Determine the [x, y] coordinate at the center of the cell enclosing the given text.  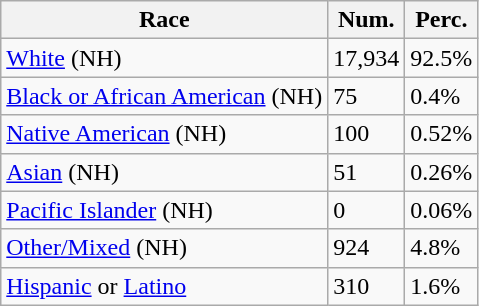
0 [366, 210]
Perc. [442, 20]
Asian (NH) [164, 172]
Num. [366, 20]
17,934 [366, 58]
Race [164, 20]
1.6% [442, 286]
4.8% [442, 248]
Other/Mixed (NH) [164, 248]
92.5% [442, 58]
924 [366, 248]
75 [366, 96]
310 [366, 286]
0.52% [442, 134]
0.4% [442, 96]
51 [366, 172]
White (NH) [164, 58]
Pacific Islander (NH) [164, 210]
0.06% [442, 210]
Native American (NH) [164, 134]
Hispanic or Latino [164, 286]
0.26% [442, 172]
100 [366, 134]
Black or African American (NH) [164, 96]
